Locate the cell with the specified text and output its [x, y] center coordinate. 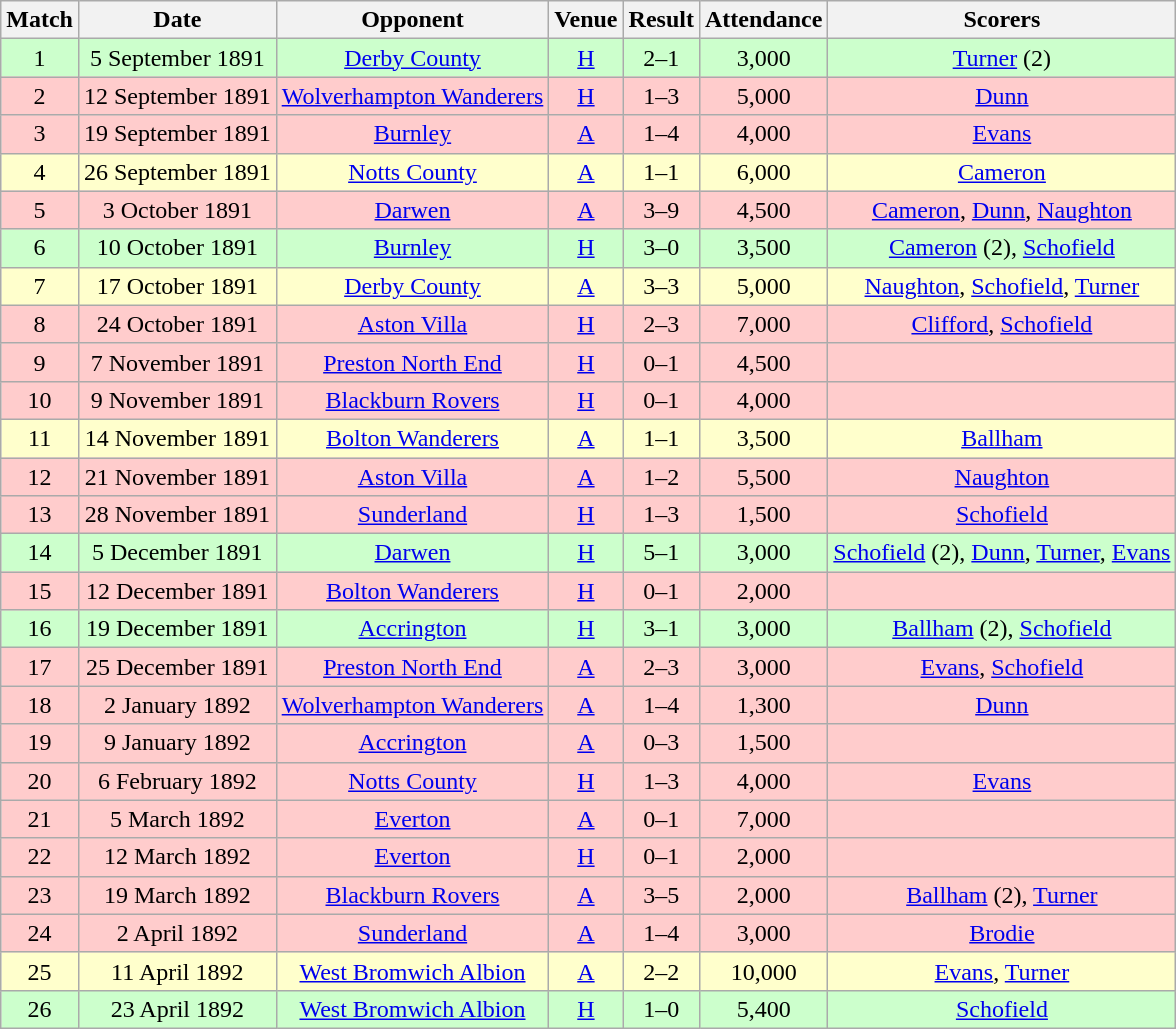
10 October 1891 [177, 248]
2–1 [661, 58]
1 [40, 58]
22 [40, 857]
3–9 [661, 210]
23 April 1892 [177, 1009]
7 [40, 286]
Scorers [1002, 20]
5–1 [661, 553]
9 [40, 362]
23 [40, 895]
8 [40, 324]
10 [40, 400]
17 [40, 667]
17 October 1891 [177, 286]
11 [40, 438]
5,400 [763, 1009]
19 September 1891 [177, 134]
6 February 1892 [177, 781]
Date [177, 20]
14 [40, 553]
25 [40, 971]
3–5 [661, 895]
1–2 [661, 477]
Venue [586, 20]
9 January 1892 [177, 743]
Evans, Schofield [1002, 667]
19 December 1891 [177, 629]
19 March 1892 [177, 895]
5 September 1891 [177, 58]
Schofield (2), Dunn, Turner, Evans [1002, 553]
Ballham (2), Turner [1002, 895]
2 January 1892 [177, 705]
26 September 1891 [177, 172]
12 March 1892 [177, 857]
12 September 1891 [177, 96]
26 [40, 1009]
Evans, Turner [1002, 971]
18 [40, 705]
21 [40, 819]
19 [40, 743]
16 [40, 629]
Cameron (2), Schofield [1002, 248]
25 December 1891 [177, 667]
9 November 1891 [177, 400]
3 October 1891 [177, 210]
5,500 [763, 477]
3–0 [661, 248]
Turner (2) [1002, 58]
5 December 1891 [177, 553]
Cameron [1002, 172]
6 [40, 248]
2 April 1892 [177, 933]
20 [40, 781]
2 [40, 96]
10,000 [763, 971]
Result [661, 20]
3–3 [661, 286]
6,000 [763, 172]
28 November 1891 [177, 515]
11 April 1892 [177, 971]
Ballham [1002, 438]
Clifford, Schofield [1002, 324]
Match [40, 20]
Opponent [412, 20]
2–2 [661, 971]
0–3 [661, 743]
7 November 1891 [177, 362]
24 October 1891 [177, 324]
5 [40, 210]
4 [40, 172]
Attendance [763, 20]
12 December 1891 [177, 591]
3–1 [661, 629]
12 [40, 477]
Cameron, Dunn, Naughton [1002, 210]
Naughton [1002, 477]
1,300 [763, 705]
Naughton, Schofield, Turner [1002, 286]
1–0 [661, 1009]
14 November 1891 [177, 438]
3 [40, 134]
13 [40, 515]
21 November 1891 [177, 477]
Brodie [1002, 933]
15 [40, 591]
5 March 1892 [177, 819]
24 [40, 933]
Ballham (2), Schofield [1002, 629]
